Find where the given text appears and provide that cell's center as (x, y) coordinate. 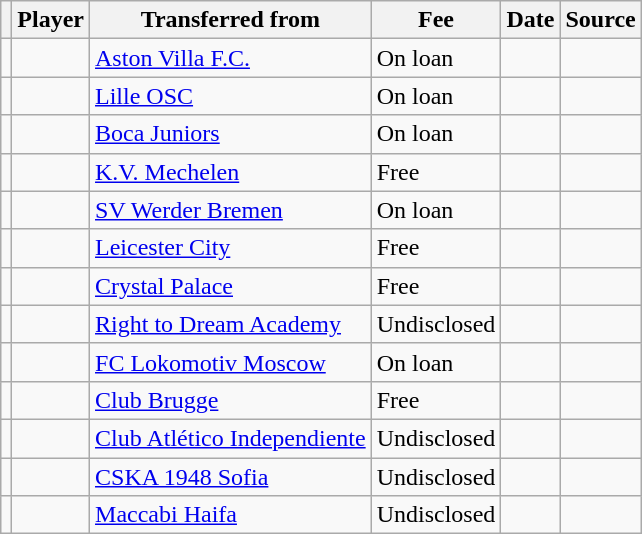
Player (51, 20)
Fee (436, 20)
CSKA 1948 Sofia (231, 477)
K.V. Mechelen (231, 172)
Date (530, 20)
Transferred from (231, 20)
Club Atlético Independiente (231, 438)
Lille OSC (231, 96)
Aston Villa F.C. (231, 58)
Crystal Palace (231, 286)
FC Lokomotiv Moscow (231, 362)
Leicester City (231, 248)
Club Brugge (231, 400)
Boca Juniors (231, 134)
Maccabi Haifa (231, 515)
Right to Dream Academy (231, 324)
Source (600, 20)
SV Werder Bremen (231, 210)
